Search for the cell housing the specified text and yield its [X, Y] center coordinate. 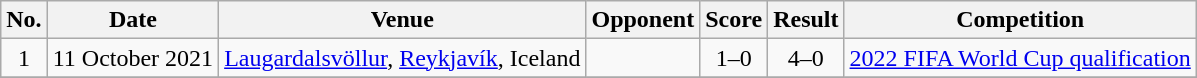
Venue [402, 20]
1 [24, 58]
Score [734, 20]
2022 FIFA World Cup qualification [1020, 58]
Laugardalsvöllur, Reykjavík, Iceland [402, 58]
Opponent [643, 20]
Result [806, 20]
No. [24, 20]
11 October 2021 [132, 58]
1–0 [734, 58]
4–0 [806, 58]
Date [132, 20]
Competition [1020, 20]
